From the cell containing the given text, extract its center point as (X, Y) coordinate. 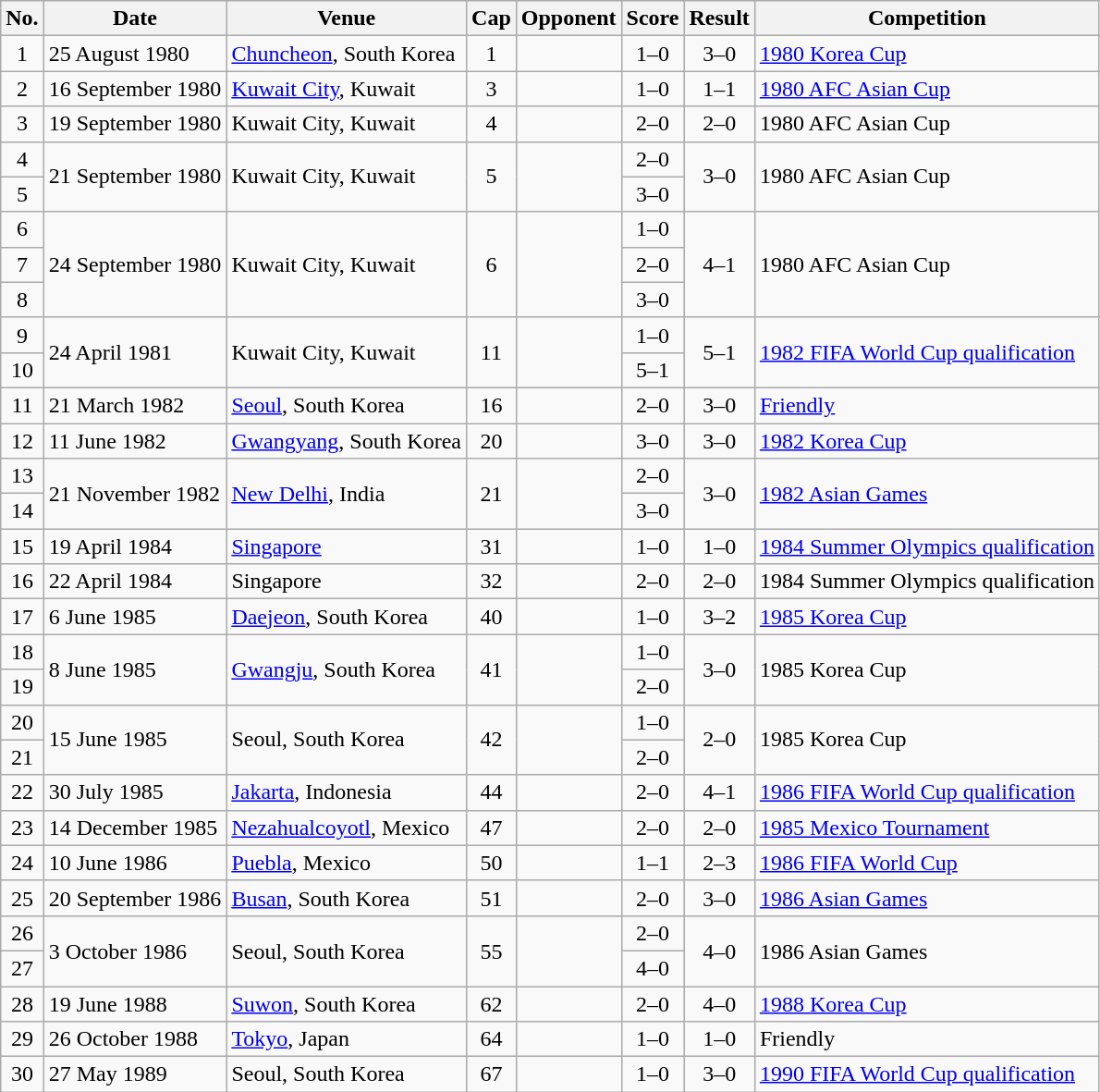
1986 FIFA World Cup qualification (926, 792)
23 (22, 828)
26 October 1988 (135, 1039)
24 April 1981 (135, 352)
Score (653, 18)
67 (492, 1074)
Opponent (568, 18)
1988 Korea Cup (926, 1003)
1986 FIFA World Cup (926, 863)
Chuncheon, South Korea (347, 54)
15 (22, 546)
15 June 1985 (135, 740)
Venue (347, 18)
Gwangju, South Korea (347, 669)
41 (492, 669)
47 (492, 828)
40 (492, 617)
3 October 1986 (135, 951)
55 (492, 951)
62 (492, 1003)
Competition (926, 18)
30 July 1985 (135, 792)
14 December 1985 (135, 828)
Daejeon, South Korea (347, 617)
Cap (492, 18)
42 (492, 740)
50 (492, 863)
Puebla, Mexico (347, 863)
44 (492, 792)
1980 Korea Cup (926, 54)
24 September 1980 (135, 264)
21 March 1982 (135, 405)
19 June 1988 (135, 1003)
7 (22, 264)
22 April 1984 (135, 582)
1982 Asian Games (926, 494)
Busan, South Korea (347, 898)
Jakarta, Indonesia (347, 792)
New Delhi, India (347, 494)
1982 Korea Cup (926, 441)
19 April 1984 (135, 546)
12 (22, 441)
24 (22, 863)
Tokyo, Japan (347, 1039)
1990 FIFA World Cup qualification (926, 1074)
Nezahualcoyotl, Mexico (347, 828)
21 November 1982 (135, 494)
Suwon, South Korea (347, 1003)
1982 FIFA World Cup qualification (926, 352)
32 (492, 582)
28 (22, 1003)
10 June 1986 (135, 863)
27 May 1989 (135, 1074)
25 August 1980 (135, 54)
64 (492, 1039)
8 (22, 300)
30 (22, 1074)
25 (22, 898)
16 September 1980 (135, 89)
27 (22, 968)
9 (22, 335)
19 (22, 687)
2–3 (719, 863)
19 September 1980 (135, 124)
17 (22, 617)
51 (492, 898)
Gwangyang, South Korea (347, 441)
6 June 1985 (135, 617)
26 (22, 933)
No. (22, 18)
Result (719, 18)
11 June 1982 (135, 441)
10 (22, 370)
22 (22, 792)
13 (22, 476)
2 (22, 89)
18 (22, 652)
29 (22, 1039)
3–2 (719, 617)
20 September 1986 (135, 898)
31 (492, 546)
1985 Mexico Tournament (926, 828)
Date (135, 18)
14 (22, 511)
8 June 1985 (135, 669)
21 September 1980 (135, 177)
